Provide the [X, Y] coordinate of the cell's center where the given text is located.  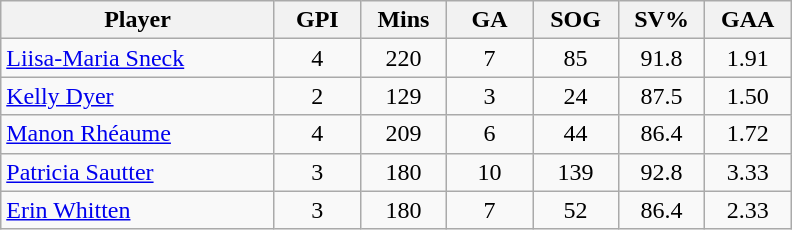
Manon Rhéaume [138, 134]
220 [403, 58]
Player [138, 20]
GPI [317, 20]
6 [489, 134]
91.8 [662, 58]
3.33 [748, 172]
85 [575, 58]
10 [489, 172]
1.91 [748, 58]
Liisa-Maria Sneck [138, 58]
GA [489, 20]
24 [575, 96]
2.33 [748, 210]
209 [403, 134]
GAA [748, 20]
SOG [575, 20]
Mins [403, 20]
Kelly Dyer [138, 96]
Erin Whitten [138, 210]
92.8 [662, 172]
129 [403, 96]
SV% [662, 20]
44 [575, 134]
1.72 [748, 134]
1.50 [748, 96]
87.5 [662, 96]
52 [575, 210]
2 [317, 96]
Patricia Sautter [138, 172]
139 [575, 172]
